Pinpoint the cell where the given text exists, returning its (x, y) midpoint coordinate. 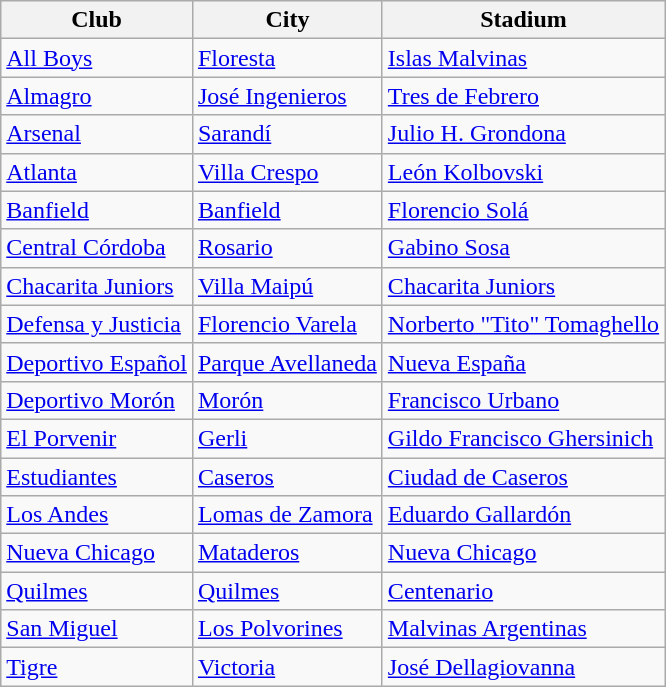
Gildo Francisco Ghersinich (523, 438)
Morón (287, 400)
Gabino Sosa (523, 248)
Villa Maipú (287, 286)
Tres de Febrero (523, 96)
Los Polvorines (287, 629)
Lomas de Zamora (287, 515)
Victoria (287, 667)
Mataderos (287, 553)
Florencio Solá (523, 210)
All Boys (97, 58)
José Ingenieros (287, 96)
Estudiantes (97, 477)
Deportivo Morón (97, 400)
Nueva España (523, 362)
Florencio Varela (287, 324)
Arsenal (97, 134)
Rosario (287, 248)
Central Córdoba (97, 248)
Julio H. Grondona (523, 134)
Eduardo Gallardón (523, 515)
Centenario (523, 591)
Parque Avellaneda (287, 362)
José Dellagiovanna (523, 667)
Stadium (523, 20)
Floresta (287, 58)
León Kolbovski (523, 172)
Los Andes (97, 515)
Malvinas Argentinas (523, 629)
Gerli (287, 438)
Sarandí (287, 134)
Almagro (97, 96)
Caseros (287, 477)
City (287, 20)
Norberto "Tito" Tomaghello (523, 324)
Club (97, 20)
Francisco Urbano (523, 400)
Tigre (97, 667)
El Porvenir (97, 438)
Atlanta (97, 172)
Villa Crespo (287, 172)
Islas Malvinas (523, 58)
Deportivo Español (97, 362)
Ciudad de Caseros (523, 477)
Defensa y Justicia (97, 324)
San Miguel (97, 629)
